Scan for the cell matching the given text and deliver its (x, y) coordinate at center. 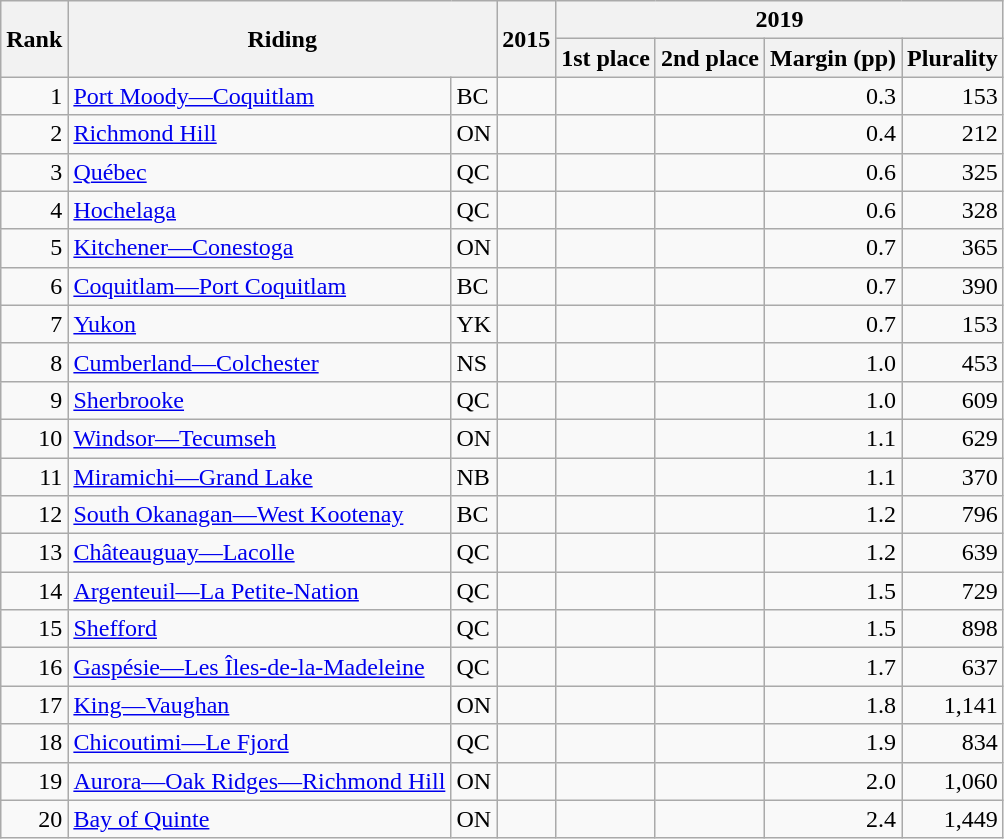
15 (34, 629)
Plurality (953, 58)
729 (953, 591)
Châteauguay—Lacolle (260, 553)
Yukon (260, 324)
1 (34, 96)
453 (953, 362)
2015 (526, 39)
1st place (606, 58)
19 (34, 781)
Riding (282, 39)
0.4 (832, 134)
1,449 (953, 819)
NB (474, 477)
898 (953, 629)
370 (953, 477)
18 (34, 743)
639 (953, 553)
212 (953, 134)
Windsor—Tecumseh (260, 438)
11 (34, 477)
4 (34, 210)
Miramichi—Grand Lake (260, 477)
16 (34, 667)
9 (34, 400)
YK (474, 324)
1.9 (832, 743)
Port Moody—Coquitlam (260, 96)
629 (953, 438)
637 (953, 667)
2 (34, 134)
Bay of Quinte (260, 819)
2019 (780, 20)
South Okanagan—West Kootenay (260, 515)
325 (953, 172)
834 (953, 743)
8 (34, 362)
2nd place (710, 58)
7 (34, 324)
390 (953, 286)
Chicoutimi—Le Fjord (260, 743)
2.0 (832, 781)
14 (34, 591)
12 (34, 515)
King—Vaughan (260, 705)
Argenteuil—La Petite-Nation (260, 591)
Kitchener—Conestoga (260, 248)
2.4 (832, 819)
10 (34, 438)
Coquitlam—Port Coquitlam (260, 286)
365 (953, 248)
328 (953, 210)
3 (34, 172)
Québec (260, 172)
609 (953, 400)
Sherbrooke (260, 400)
Richmond Hill (260, 134)
5 (34, 248)
13 (34, 553)
1,060 (953, 781)
796 (953, 515)
6 (34, 286)
17 (34, 705)
Aurora—Oak Ridges—Richmond Hill (260, 781)
0.3 (832, 96)
NS (474, 362)
Hochelaga (260, 210)
Gaspésie—Les Îles-de-la-Madeleine (260, 667)
1.7 (832, 667)
Cumberland—Colchester (260, 362)
20 (34, 819)
Rank (34, 39)
1.8 (832, 705)
1,141 (953, 705)
Margin (pp) (832, 58)
Shefford (260, 629)
